Find where the given text appears and provide that cell's center as [x, y] coordinate. 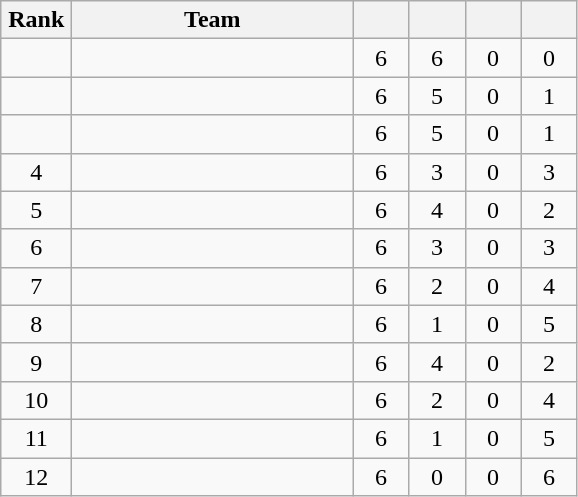
12 [36, 477]
9 [36, 362]
7 [36, 286]
8 [36, 324]
Rank [36, 20]
11 [36, 438]
Team [212, 20]
10 [36, 400]
